Extract the [X, Y] coordinate from the center of the cell holding the provided text.  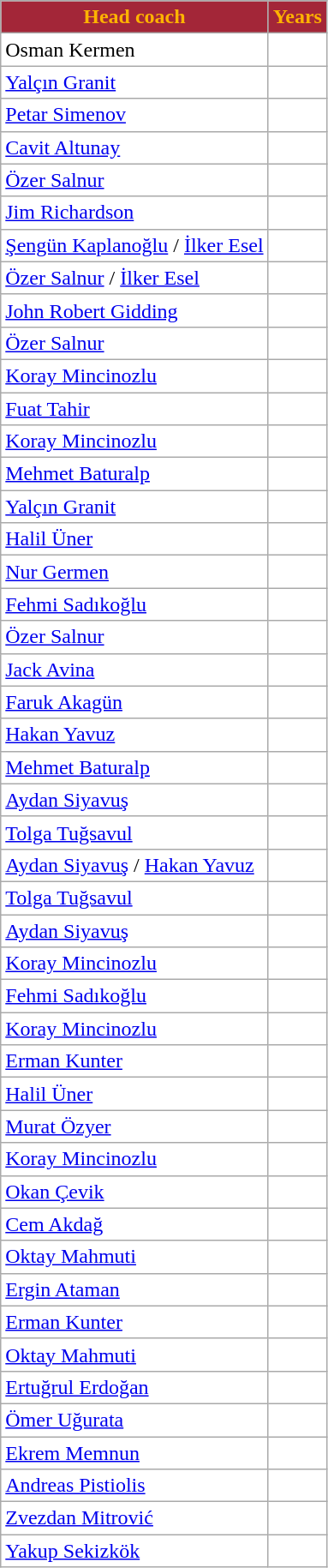
Head coach [134, 17]
Cem Akdağ [134, 1224]
Petar Simenov [134, 115]
Hakan Yavuz [134, 735]
Zvezdan Mitrović [134, 1518]
Ekrem Memnun [134, 1453]
Nur Germen [134, 572]
Ergin Ataman [134, 1289]
Years [297, 17]
Jim Richardson [134, 213]
Cavit Altunay [134, 147]
Ömer Uğurata [134, 1420]
Şengün Kaplanoğlu / İlker Esel [134, 245]
Murat Özyer [134, 1126]
Yakup Sekizkök [134, 1551]
Osman Kermen [134, 50]
Jack Avina [134, 670]
Aydan Siyavuş / Hakan Yavuz [134, 865]
John Robert Gidding [134, 310]
Andreas Pistiolis [134, 1486]
Okan Çevik [134, 1192]
Faruk Akagün [134, 702]
Fuat Tahir [134, 409]
Özer Salnur / İlker Esel [134, 278]
Ertuğrul Erdoğan [134, 1387]
